For the text-containing cell, return its midpoint in (X, Y) coordinate format. 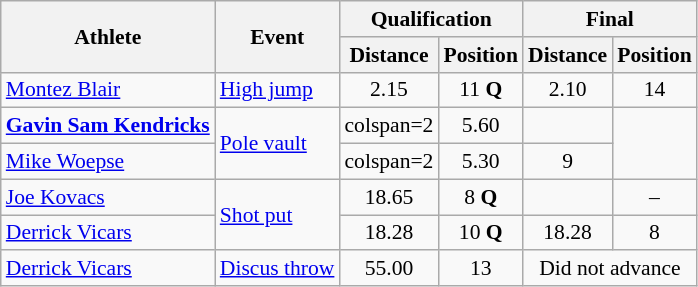
14 (654, 90)
55.00 (388, 269)
Final (610, 19)
5.30 (480, 162)
11 Q (480, 90)
5.60 (480, 126)
Discus throw (278, 269)
Athlete (108, 36)
18.65 (388, 197)
13 (480, 269)
– (654, 197)
Mike Woepse (108, 162)
Shot put (278, 214)
Gavin Sam Kendricks (108, 126)
Qualification (431, 19)
Did not advance (610, 269)
Pole vault (278, 144)
8 (654, 233)
2.10 (568, 90)
8 Q (480, 197)
Joe Kovacs (108, 197)
Event (278, 36)
2.15 (388, 90)
High jump (278, 90)
10 Q (480, 233)
Montez Blair (108, 90)
9 (568, 162)
